Pinpoint the cell where the given text exists, returning its [x, y] midpoint coordinate. 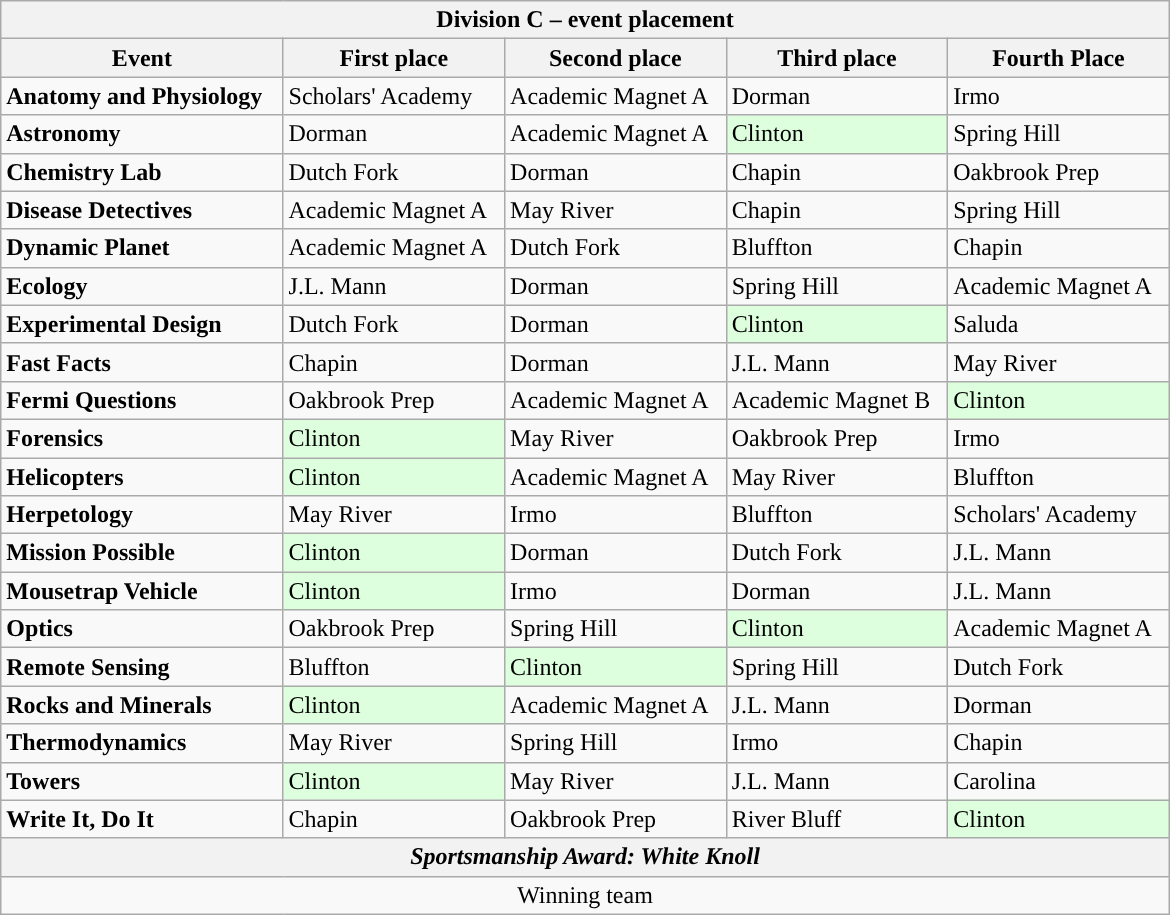
Towers [142, 781]
Division C – event placement [585, 20]
Mousetrap Vehicle [142, 591]
Event [142, 58]
First place [394, 58]
Remote Sensing [142, 667]
Forensics [142, 438]
Ecology [142, 286]
Helicopters [142, 477]
Third place [837, 58]
Astronomy [142, 134]
Chemistry Lab [142, 172]
Academic Magnet B [837, 400]
Fourth Place [1059, 58]
Herpetology [142, 515]
Dynamic Planet [142, 248]
Rocks and Minerals [142, 705]
Winning team [585, 895]
Mission Possible [142, 553]
Write It, Do It [142, 819]
Thermodynamics [142, 743]
River Bluff [837, 819]
Fast Facts [142, 362]
Experimental Design [142, 324]
Anatomy and Physiology [142, 96]
Sportsmanship Award: White Knoll [585, 857]
Saluda [1059, 324]
Carolina [1059, 781]
Second place [616, 58]
Optics [142, 629]
Disease Detectives [142, 210]
Fermi Questions [142, 400]
